Pinpoint the cell where the given text exists, returning its [x, y] midpoint coordinate. 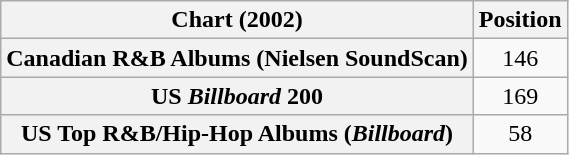
US Top R&B/Hip-Hop Albums (Billboard) [238, 134]
169 [520, 96]
Chart (2002) [238, 20]
Canadian R&B Albums (Nielsen SoundScan) [238, 58]
Position [520, 20]
58 [520, 134]
146 [520, 58]
US Billboard 200 [238, 96]
